Provide the (x, y) coordinate of the cell's center where the given text is located.  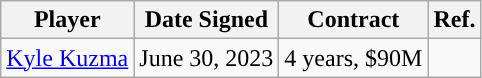
Contract (354, 20)
Player (68, 20)
Ref. (454, 20)
June 30, 2023 (206, 58)
Kyle Kuzma (68, 58)
Date Signed (206, 20)
4 years, $90M (354, 58)
